Locate the cell with the specified text and output its [X, Y] center coordinate. 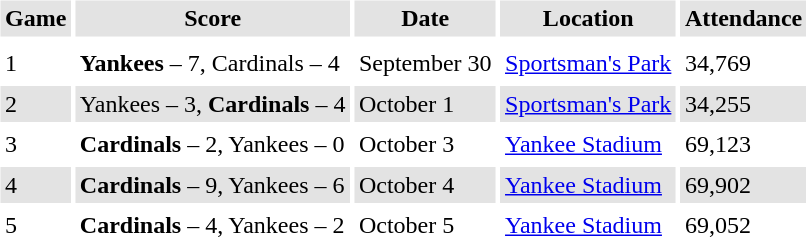
34,769 [743, 64]
Attendance [743, 18]
Cardinals – 2, Yankees – 0 [212, 144]
2 [35, 104]
Date [425, 18]
69,902 [743, 185]
Score [212, 18]
34,255 [743, 104]
October 1 [425, 104]
4 [35, 185]
October 3 [425, 144]
Yankees – 3, Cardinals – 4 [212, 104]
Cardinals – 9, Yankees – 6 [212, 185]
September 30 [425, 64]
3 [35, 144]
Location [588, 18]
1 [35, 64]
October 4 [425, 185]
Game [35, 18]
Yankees – 7, Cardinals – 4 [212, 64]
69,123 [743, 144]
